Provide the [x, y] coordinate of the cell's center where the given text is located.  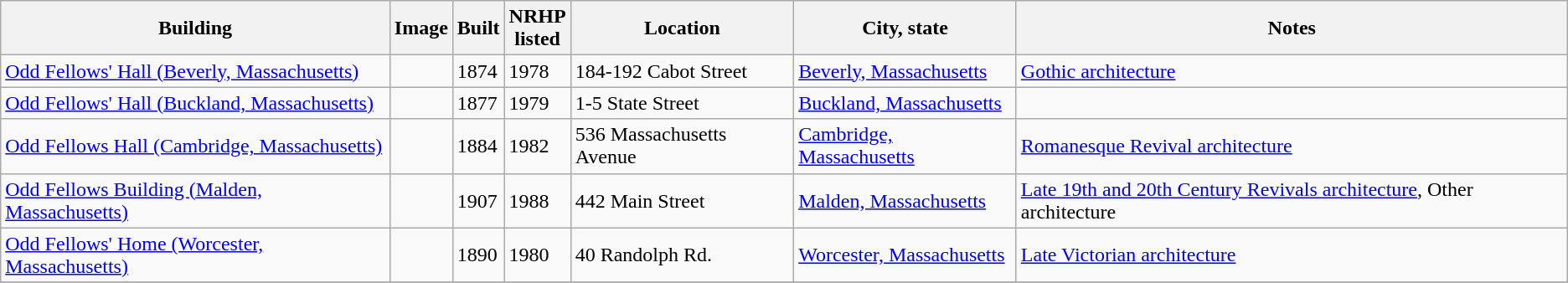
Odd Fellows Building (Malden, Massachusetts) [196, 201]
Odd Fellows' Home (Worcester, Massachusetts) [196, 255]
1877 [478, 103]
1980 [538, 255]
1907 [478, 201]
Worcester, Massachusetts [905, 255]
Odd Fellows' Hall (Buckland, Massachusetts) [196, 103]
1890 [478, 255]
Location [682, 28]
1978 [538, 71]
City, state [905, 28]
1979 [538, 103]
1982 [538, 146]
Beverly, Massachusetts [905, 71]
1884 [478, 146]
Odd Fellows' Hall (Beverly, Massachusetts) [196, 71]
Building [196, 28]
1988 [538, 201]
Malden, Massachusetts [905, 201]
184-192 Cabot Street [682, 71]
Image [420, 28]
40 Randolph Rd. [682, 255]
Late Victorian architecture [1292, 255]
1874 [478, 71]
442 Main Street [682, 201]
Built [478, 28]
Odd Fellows Hall (Cambridge, Massachusetts) [196, 146]
Cambridge, Massachusetts [905, 146]
Gothic architecture [1292, 71]
Notes [1292, 28]
NRHPlisted [538, 28]
1-5 State Street [682, 103]
Late 19th and 20th Century Revivals architecture, Other architecture [1292, 201]
536 Massachusetts Avenue [682, 146]
Romanesque Revival architecture [1292, 146]
Buckland, Massachusetts [905, 103]
